For the text-containing cell, return its midpoint in (X, Y) coordinate format. 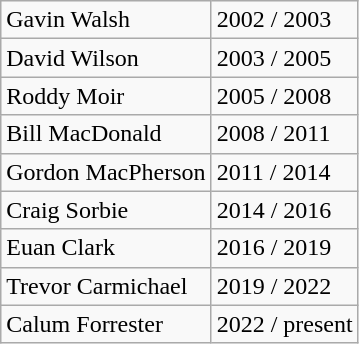
2014 / 2016 (284, 210)
2011 / 2014 (284, 172)
2003 / 2005 (284, 58)
Trevor Carmichael (106, 286)
2002 / 2003 (284, 20)
Bill MacDonald (106, 134)
Craig Sorbie (106, 210)
David Wilson (106, 58)
Calum Forrester (106, 324)
2019 / 2022 (284, 286)
2005 / 2008 (284, 96)
Gavin Walsh (106, 20)
Gordon MacPherson (106, 172)
2016 / 2019 (284, 248)
Euan Clark (106, 248)
2022 / present (284, 324)
Roddy Moir (106, 96)
2008 / 2011 (284, 134)
